Detect which cell encompasses the target text, then output its (x, y) center coordinate. 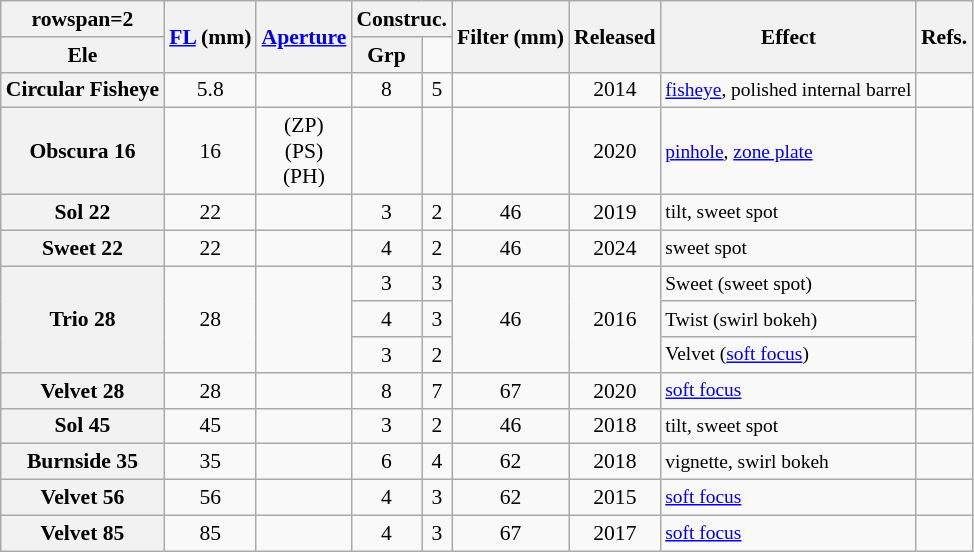
fisheye, polished internal barrel (788, 90)
Construc. (402, 19)
Grp (386, 55)
85 (210, 533)
2015 (615, 498)
Released (615, 36)
Effect (788, 36)
2017 (615, 533)
Filter (mm) (510, 36)
2016 (615, 320)
16 (210, 152)
56 (210, 498)
FL (mm) (210, 36)
2024 (615, 248)
pinhole, zone plate (788, 152)
Refs. (944, 36)
Velvet 56 (82, 498)
Sweet 22 (82, 248)
45 (210, 426)
Obscura 16 (82, 152)
Velvet (soft focus) (788, 355)
Velvet 85 (82, 533)
5.8 (210, 90)
Twist (swirl bokeh) (788, 320)
vignette, swirl bokeh (788, 462)
(ZP) (PS) (PH) (304, 152)
rowspan=2 (82, 19)
2019 (615, 213)
Sol 22 (82, 213)
Trio 28 (82, 320)
6 (386, 462)
2014 (615, 90)
5 (437, 90)
7 (437, 391)
sweet spot (788, 248)
Burnside 35 (82, 462)
Sweet (sweet spot) (788, 284)
Ele (82, 55)
Aperture (304, 36)
Sol 45 (82, 426)
Velvet 28 (82, 391)
Circular Fisheye (82, 90)
35 (210, 462)
